Return (x, y) of the center of cell containing provided text 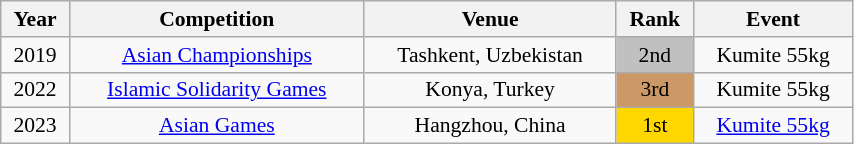
Rank (655, 19)
Competition (216, 19)
Islamic Solidarity Games (216, 90)
Asian Championships (216, 55)
3rd (655, 90)
Venue (490, 19)
Event (774, 19)
2022 (36, 90)
Year (36, 19)
Konya, Turkey (490, 90)
2nd (655, 55)
Asian Games (216, 126)
Hangzhou, China (490, 126)
1st (655, 126)
Tashkent, Uzbekistan (490, 55)
2023 (36, 126)
2019 (36, 55)
